Find where the given text appears and provide that cell's center as [x, y] coordinate. 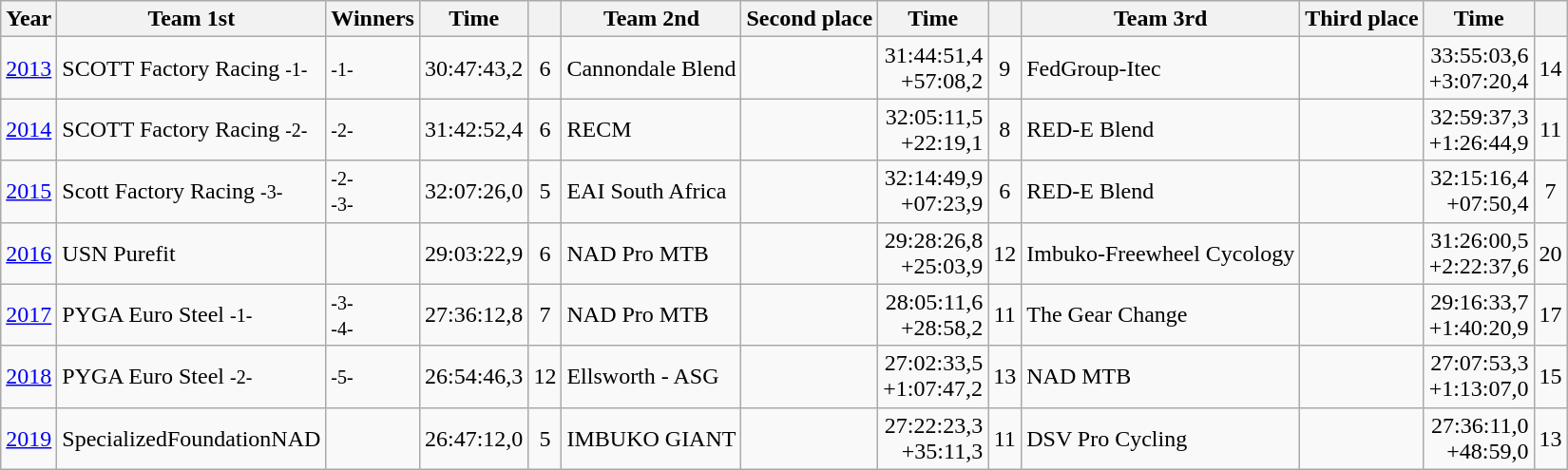
29:28:26,8+25:03,9 [933, 253]
9 [1005, 68]
SCOTT Factory Racing -1- [192, 68]
15 [1551, 376]
-3- -4- [373, 315]
-2- -3- [373, 192]
-2- [373, 129]
RECM [652, 129]
The Gear Change [1161, 315]
PYGA Euro Steel -2- [192, 376]
Scott Factory Racing -3- [192, 192]
27:02:33,5+1:07:47,2 [933, 376]
PYGA Euro Steel -1- [192, 315]
29:16:33,7+1:40:20,9 [1479, 315]
27:36:12,8 [473, 315]
2016 [29, 253]
20 [1551, 253]
2017 [29, 315]
28:05:11,6+28:58,2 [933, 315]
SpecializedFoundationNAD [192, 439]
31:44:51,4+57:08,2 [933, 68]
NAD MTB [1161, 376]
33:55:03,6+3:07:20,4 [1479, 68]
Ellsworth - ASG [652, 376]
2013 [29, 68]
26:47:12,0 [473, 439]
USN Purefit [192, 253]
2018 [29, 376]
IMBUKO GIANT [652, 439]
EAI South Africa [652, 192]
Team 2nd [652, 19]
8 [1005, 129]
29:03:22,9 [473, 253]
32:14:49,9+07:23,9 [933, 192]
SCOTT Factory Racing -2- [192, 129]
32:05:11,5+22:19,1 [933, 129]
Winners [373, 19]
31:42:52,4 [473, 129]
Third place [1362, 19]
Year [29, 19]
32:15:16,4+07:50,4 [1479, 192]
DSV Pro Cycling [1161, 439]
14 [1551, 68]
32:59:37,3+1:26:44,9 [1479, 129]
2015 [29, 192]
Cannondale Blend [652, 68]
Second place [810, 19]
Team 1st [192, 19]
30:47:43,2 [473, 68]
Imbuko-Freewheel Cycology [1161, 253]
FedGroup-Itec [1161, 68]
17 [1551, 315]
2014 [29, 129]
Team 3rd [1161, 19]
2019 [29, 439]
-1- [373, 68]
27:22:23,3+35:11,3 [933, 439]
31:26:00,5+2:22:37,6 [1479, 253]
27:36:11,0+48:59,0 [1479, 439]
32:07:26,0 [473, 192]
-5- [373, 376]
26:54:46,3 [473, 376]
27:07:53,3+1:13:07,0 [1479, 376]
